From the cell containing the given text, extract its center point as (X, Y) coordinate. 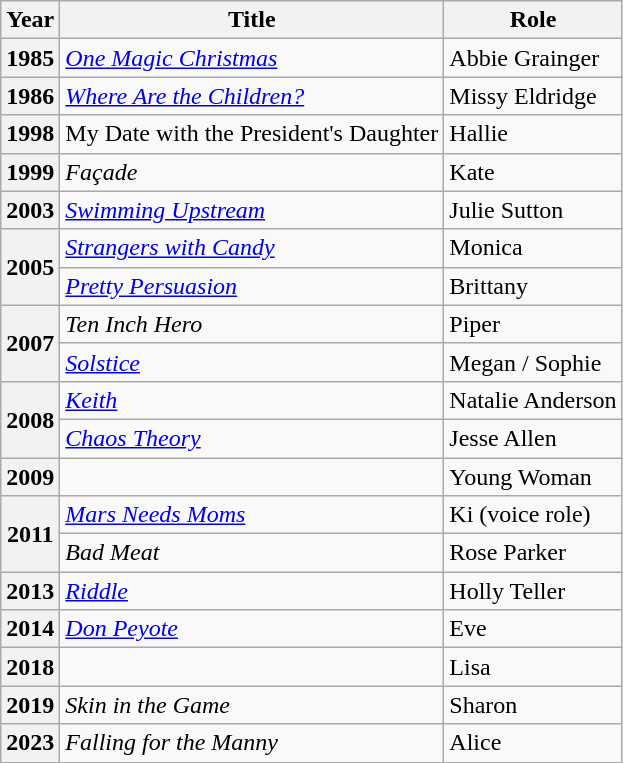
Strangers with Candy (252, 248)
Year (30, 20)
Mars Needs Moms (252, 515)
2018 (30, 667)
Riddle (252, 591)
Pretty Persuasion (252, 286)
Alice (533, 743)
Missy Eldridge (533, 96)
Julie Sutton (533, 210)
2007 (30, 343)
Ten Inch Hero (252, 324)
Lisa (533, 667)
Eve (533, 629)
Jesse Allen (533, 438)
Young Woman (533, 477)
Skin in the Game (252, 705)
2023 (30, 743)
Role (533, 20)
2019 (30, 705)
2003 (30, 210)
Chaos Theory (252, 438)
2013 (30, 591)
Falling for the Manny (252, 743)
2011 (30, 534)
Abbie Grainger (533, 58)
Sharon (533, 705)
Holly Teller (533, 591)
Natalie Anderson (533, 400)
Brittany (533, 286)
Hallie (533, 134)
Where Are the Children? (252, 96)
2009 (30, 477)
1999 (30, 172)
Megan / Sophie (533, 362)
2005 (30, 267)
Kate (533, 172)
Ki (voice role) (533, 515)
Rose Parker (533, 553)
Monica (533, 248)
Title (252, 20)
Piper (533, 324)
Swimming Upstream (252, 210)
Keith (252, 400)
1985 (30, 58)
Façade (252, 172)
Solstice (252, 362)
Don Peyote (252, 629)
My Date with the President's Daughter (252, 134)
2014 (30, 629)
Bad Meat (252, 553)
One Magic Christmas (252, 58)
1986 (30, 96)
1998 (30, 134)
2008 (30, 419)
